From the cell containing the given text, extract its center point as [X, Y] coordinate. 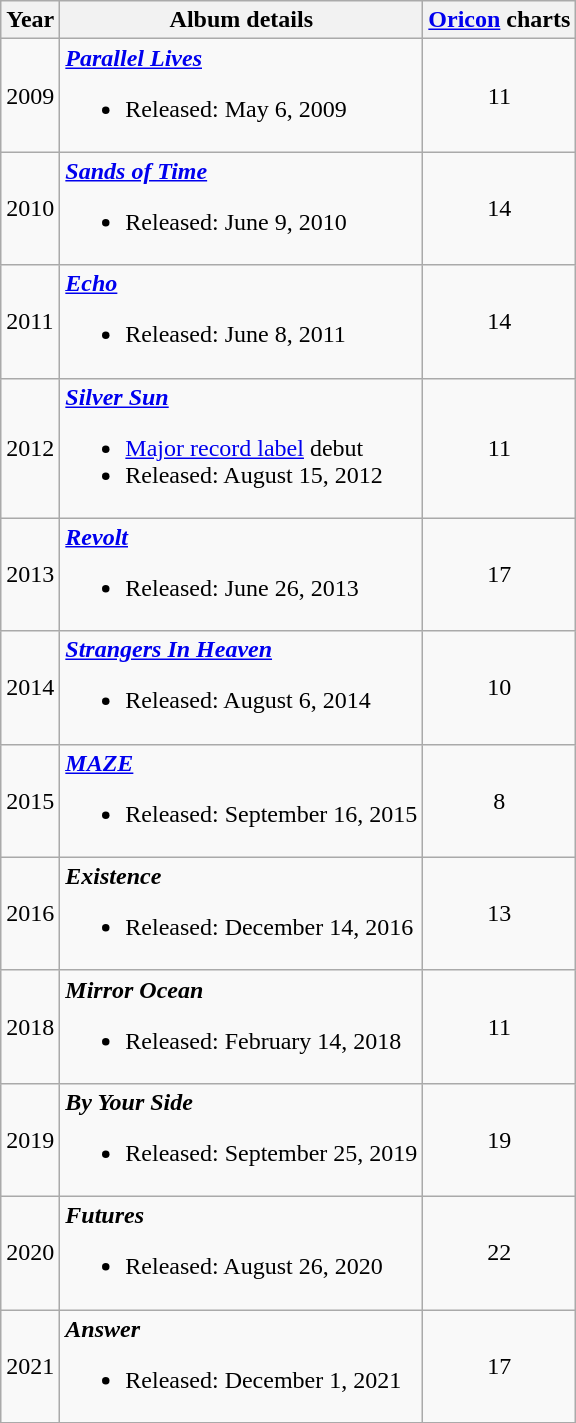
RevoltReleased: June 26, 2013 [242, 574]
2014 [30, 688]
Album details [242, 20]
Mirror OceanReleased: February 14, 2018 [242, 1026]
Strangers In HeavenReleased: August 6, 2014 [242, 688]
2010 [30, 208]
8 [500, 800]
ExistenceReleased: December 14, 2016 [242, 914]
Silver SunMajor record label debutReleased: August 15, 2012 [242, 448]
MAZEReleased: September 16, 2015 [242, 800]
Year [30, 20]
2015 [30, 800]
By Your SideReleased: September 25, 2019 [242, 1140]
2011 [30, 322]
Parallel LivesReleased: May 6, 2009 [242, 96]
13 [500, 914]
AnswerReleased: December 1, 2021 [242, 1366]
Sands of TimeReleased: June 9, 2010 [242, 208]
19 [500, 1140]
22 [500, 1252]
2012 [30, 448]
2019 [30, 1140]
Oricon charts [500, 20]
2021 [30, 1366]
EchoReleased: June 8, 2011 [242, 322]
2018 [30, 1026]
10 [500, 688]
2013 [30, 574]
2009 [30, 96]
2016 [30, 914]
FuturesReleased: August 26, 2020 [242, 1252]
2020 [30, 1252]
